Capture the cell that displays the provided text and extract its [X, Y] central coordinate. 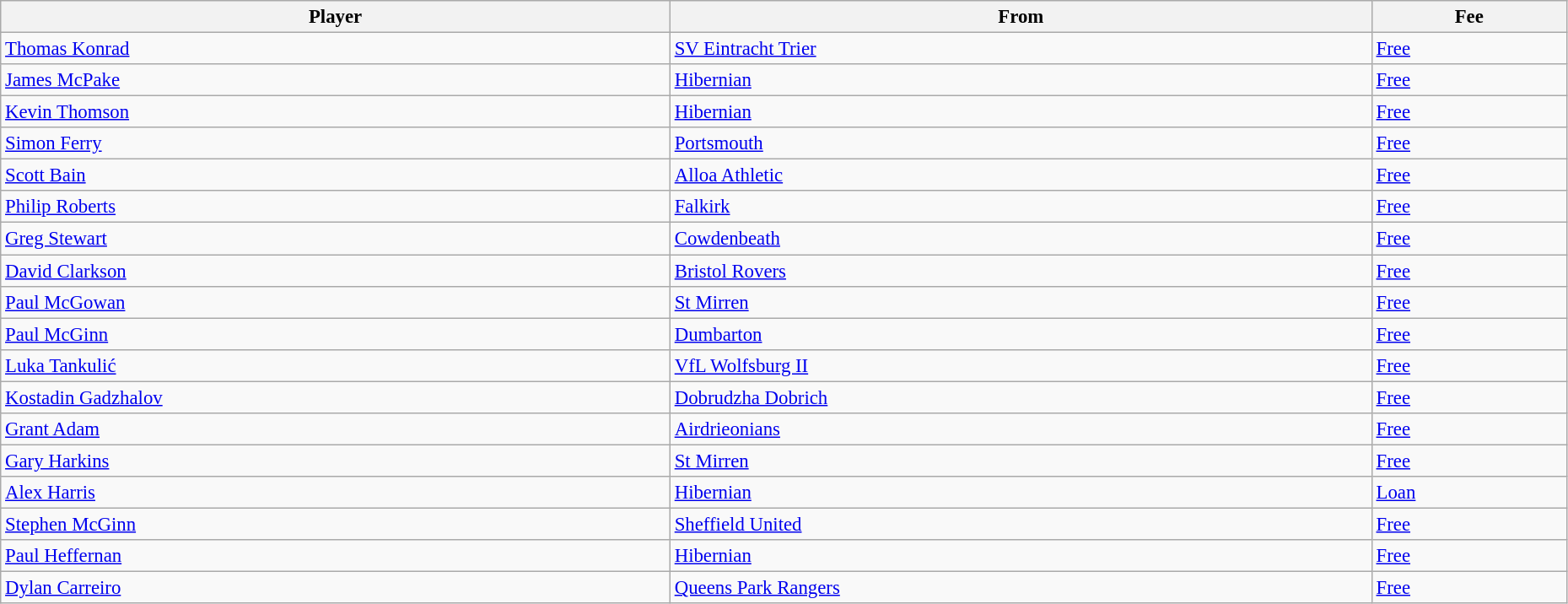
Paul McGinn [336, 334]
Thomas Konrad [336, 49]
Airdrieonians [1021, 429]
Philip Roberts [336, 207]
Scott Bain [336, 175]
Loan [1469, 493]
Gary Harkins [336, 461]
Cowdenbeath [1021, 239]
Fee [1469, 17]
Grant Adam [336, 429]
Kostadin Gadzhalov [336, 397]
Alex Harris [336, 493]
Greg Stewart [336, 239]
Falkirk [1021, 207]
Dylan Carreiro [336, 588]
Paul McGowan [336, 302]
Luka Tankulić [336, 365]
SV Eintracht Trier [1021, 49]
Sheffield United [1021, 524]
James McPake [336, 80]
Alloa Athletic [1021, 175]
Simon Ferry [336, 143]
David Clarkson [336, 271]
Queens Park Rangers [1021, 588]
Stephen McGinn [336, 524]
Dobrudzha Dobrich [1021, 397]
Kevin Thomson [336, 112]
From [1021, 17]
VfL Wolfsburg II [1021, 365]
Portsmouth [1021, 143]
Dumbarton [1021, 334]
Player [336, 17]
Bristol Rovers [1021, 271]
Paul Heffernan [336, 556]
